Return the (x, y) coordinate for the center point of the cell that contains the specified text.  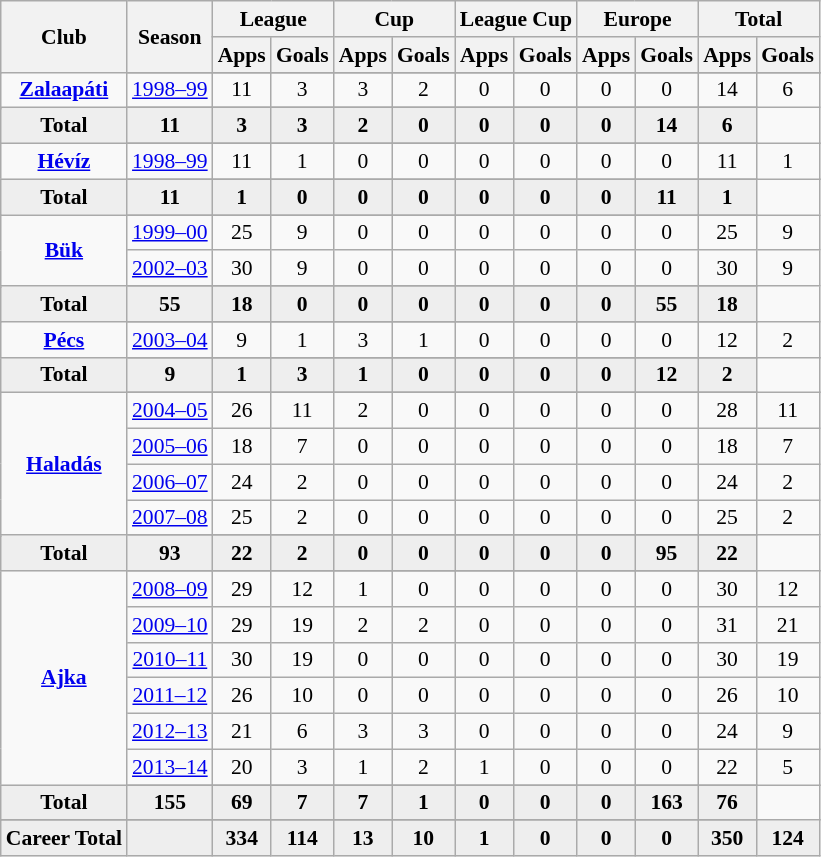
350 (727, 839)
2006–07 (170, 482)
93 (170, 554)
2005–06 (170, 447)
League Cup (516, 19)
Haladás (64, 464)
Zalaapáti (64, 90)
1999–00 (170, 233)
2012–13 (170, 732)
20 (242, 767)
Pécs (64, 340)
2004–05 (170, 411)
Europe (638, 19)
5 (788, 767)
28 (727, 411)
69 (242, 803)
Ajka (64, 678)
League (274, 19)
Cup (394, 19)
334 (242, 839)
2009–10 (170, 625)
2011–12 (170, 696)
2007–08 (170, 518)
2003–04 (170, 340)
2013–14 (170, 767)
31 (727, 625)
Club (64, 36)
2010–11 (170, 660)
76 (727, 803)
Bük (64, 250)
13 (363, 839)
Hévíz (64, 162)
2002–03 (170, 269)
2008–09 (170, 589)
Season (170, 36)
155 (170, 803)
Career Total (64, 839)
95 (666, 554)
124 (788, 839)
163 (666, 803)
114 (302, 839)
